Determine the (X, Y) coordinate at the center of the cell enclosing the given text.  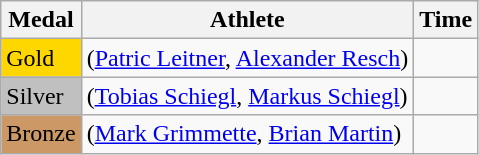
(Tobias Schiegl, Markus Schiegl) (248, 96)
Bronze (41, 134)
(Mark Grimmette, Brian Martin) (248, 134)
Silver (41, 96)
Athlete (248, 20)
(Patric Leitner, Alexander Resch) (248, 58)
Time (446, 20)
Gold (41, 58)
Medal (41, 20)
